Return the [X, Y] coordinate for the center point of the cell that contains the specified text.  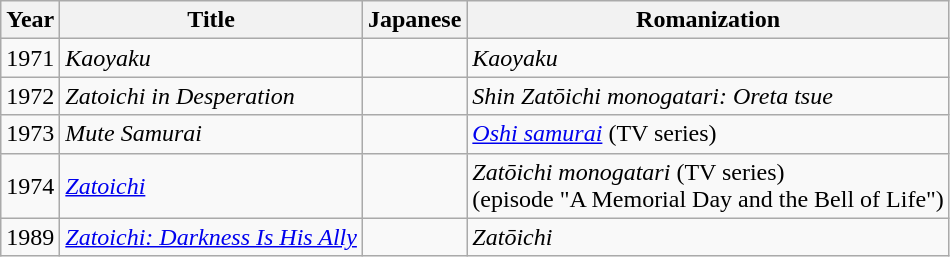
Oshi samurai (TV series) [708, 134]
Japanese [414, 20]
Zatoichi [212, 186]
Romanization [708, 20]
1974 [30, 186]
1971 [30, 58]
Zatoichi in Desperation [212, 96]
Mute Samurai [212, 134]
1973 [30, 134]
Zatōichi [708, 237]
Shin Zatōichi monogatari: Oreta tsue [708, 96]
Zatoichi: Darkness Is His Ally [212, 237]
Year [30, 20]
1972 [30, 96]
1989 [30, 237]
Zatōichi monogatari (TV series)(episode "A Memorial Day and the Bell of Life") [708, 186]
Title [212, 20]
